From the cell containing the given text, extract its center point as (X, Y) coordinate. 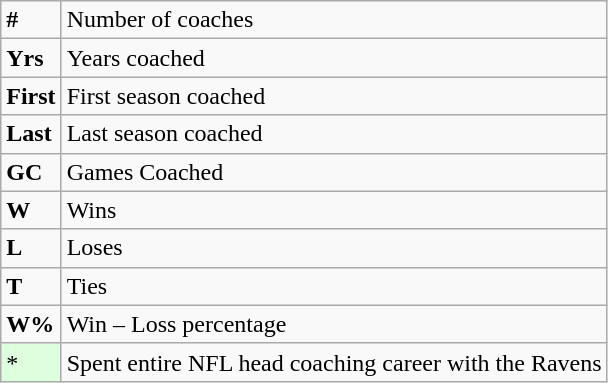
# (31, 20)
L (31, 248)
Ties (334, 286)
Wins (334, 210)
* (31, 362)
Win – Loss percentage (334, 324)
Spent entire NFL head coaching career with the Ravens (334, 362)
Years coached (334, 58)
Yrs (31, 58)
W% (31, 324)
First (31, 96)
Last (31, 134)
Last season coached (334, 134)
Games Coached (334, 172)
GC (31, 172)
Number of coaches (334, 20)
Loses (334, 248)
T (31, 286)
First season coached (334, 96)
W (31, 210)
